Pinpoint the cell where the given text exists, returning its [X, Y] midpoint coordinate. 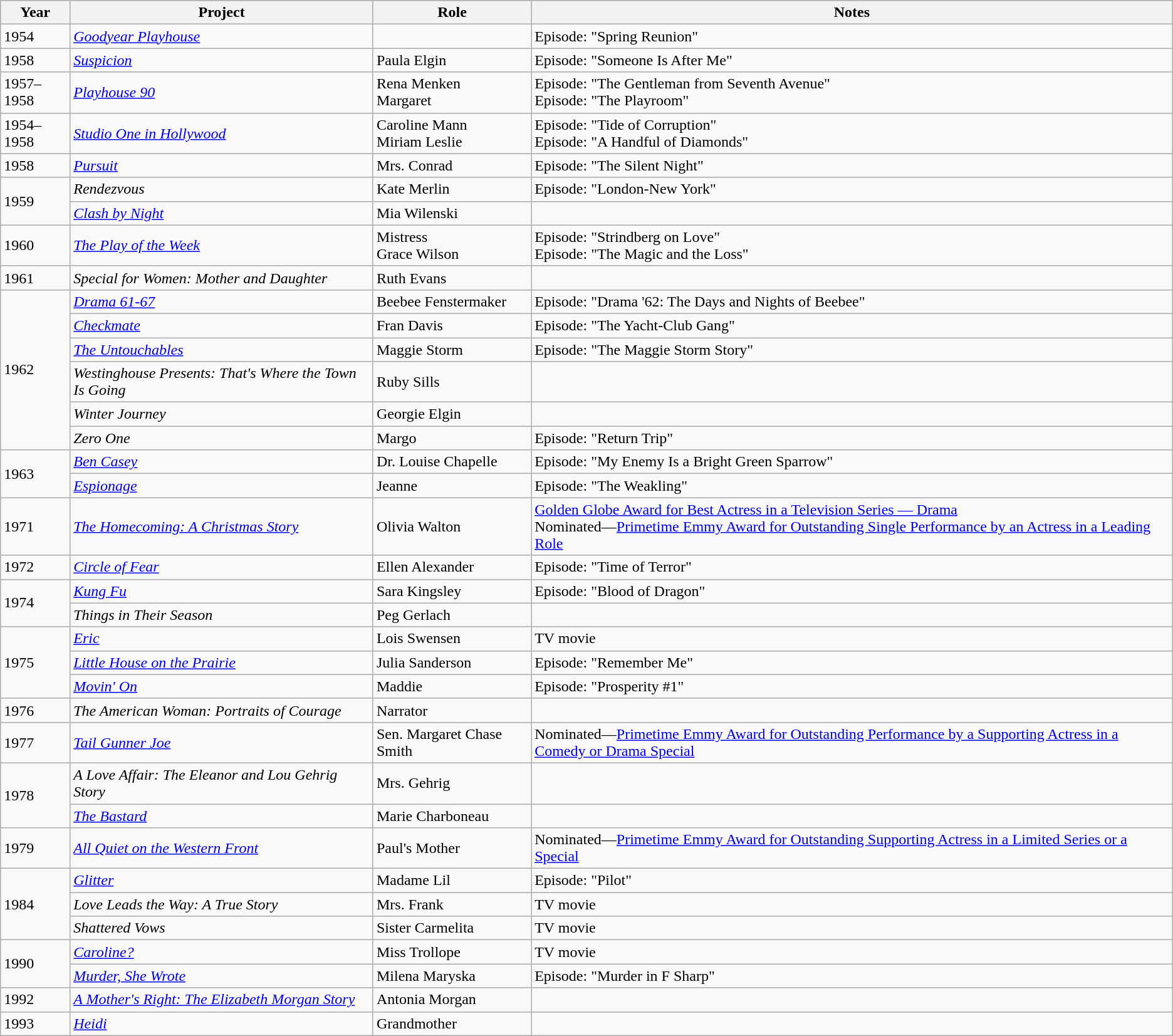
Mrs. Frank [452, 904]
Olivia Walton [452, 526]
Grandmother [452, 1023]
Notes [852, 13]
Antonia Morgan [452, 1000]
All Quiet on the Western Front [222, 849]
Shattered Vows [222, 928]
Things in Their Season [222, 615]
Fran Davis [452, 325]
Sister Carmelita [452, 928]
MistressGrace Wilson [452, 246]
1974 [35, 603]
Westinghouse Presents: That's Where the Town Is Going [222, 382]
Kate Merlin [452, 189]
Nominated—Primetime Emmy Award for Outstanding Performance by a Supporting Actress in a Comedy or Drama Special [852, 742]
Lois Swensen [452, 639]
Little House on the Prairie [222, 662]
Ruth Evans [452, 278]
Role [452, 13]
Marie Charboneau [452, 815]
1962 [35, 370]
Milena Maryska [452, 976]
Dr. Louise Chapelle [452, 462]
The Untouchables [222, 349]
Episode: "Blood of Dragon" [852, 591]
Episode: "Time of Terror" [852, 567]
1977 [35, 742]
1979 [35, 849]
Julia Sanderson [452, 662]
The American Woman: Portraits of Courage [222, 710]
Paula Elgin [452, 60]
Special for Women: Mother and Daughter [222, 278]
Eric [222, 639]
Georgie Elgin [452, 414]
1960 [35, 246]
1993 [35, 1023]
Clash by Night [222, 213]
Peg Gerlach [452, 615]
Rena MenkenMargaret [452, 93]
Episode: "Strindberg on Love"Episode: "The Magic and the Loss" [852, 246]
1954–1958 [35, 133]
Nominated—Primetime Emmy Award for Outstanding Supporting Actress in a Limited Series or a Special [852, 849]
Caroline MannMiriam Leslie [452, 133]
Episode: "Tide of Corruption"Episode: "A Handful of Diamonds" [852, 133]
Episode: "The Gentleman from Seventh Avenue"Episode: "The Playroom" [852, 93]
Episode: "Pilot" [852, 881]
Margo [452, 438]
1957–1958 [35, 93]
Year [35, 13]
Project [222, 13]
Paul's Mother [452, 849]
1990 [35, 964]
Episode: "The Yacht-Club Gang" [852, 325]
Pursuit [222, 165]
Episode: "My Enemy Is a Bright Green Sparrow" [852, 462]
Madame Lil [452, 881]
Movin' On [222, 686]
1961 [35, 278]
Ellen Alexander [452, 567]
1971 [35, 526]
Beebee Fenstermaker [452, 301]
Sen. Margaret Chase Smith [452, 742]
Heidi [222, 1023]
Episode: "Someone Is After Me" [852, 60]
Maggie Storm [452, 349]
Circle of Fear [222, 567]
Caroline? [222, 952]
1959 [35, 201]
1963 [35, 474]
1978 [35, 795]
A Love Affair: The Eleanor and Lou Gehrig Story [222, 783]
1954 [35, 36]
Espionage [222, 486]
Maddie [452, 686]
1984 [35, 904]
Episode: "The Silent Night" [852, 165]
Winter Journey [222, 414]
Suspicion [222, 60]
Glitter [222, 881]
Mrs. Gehrig [452, 783]
Mia Wilenski [452, 213]
Episode: "London-New York" [852, 189]
Ruby Sills [452, 382]
The Play of the Week [222, 246]
Episode: "Return Trip" [852, 438]
Episode: "Murder in F Sharp" [852, 976]
Drama 61-67 [222, 301]
The Bastard [222, 815]
Episode: "The Weakling" [852, 486]
1976 [35, 710]
Narrator [452, 710]
Checkmate [222, 325]
Sara Kingsley [452, 591]
Kung Fu [222, 591]
Episode: "The Maggie Storm Story" [852, 349]
The Homecoming: A Christmas Story [222, 526]
Rendezvous [222, 189]
Miss Trollope [452, 952]
Episode: "Spring Reunion" [852, 36]
Zero One [222, 438]
Tail Gunner Joe [222, 742]
Goodyear Playhouse [222, 36]
Studio One in Hollywood [222, 133]
Jeanne [452, 486]
Ben Casey [222, 462]
Episode: "Remember Me" [852, 662]
A Mother's Right: The Elizabeth Morgan Story [222, 1000]
Episode: "Drama '62: The Days and Nights of Beebee" [852, 301]
Playhouse 90 [222, 93]
1992 [35, 1000]
1975 [35, 662]
Love Leads the Way: A True Story [222, 904]
Mrs. Conrad [452, 165]
1972 [35, 567]
Murder, She Wrote [222, 976]
Episode: "Prosperity #1" [852, 686]
